Pinpoint the cell where the given text exists, returning its [X, Y] midpoint coordinate. 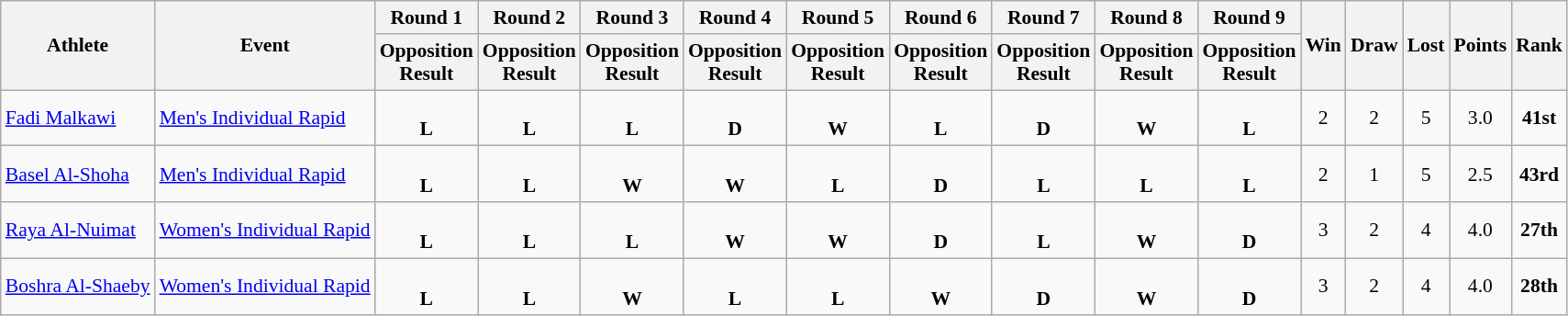
27th [1540, 230]
Draw [1374, 46]
Event [265, 46]
Round 9 [1249, 17]
Fadi Malkawi [78, 118]
Round 5 [838, 17]
3.0 [1481, 118]
Round 4 [735, 17]
Athlete [78, 46]
Round 7 [1043, 17]
Round 6 [940, 17]
Round 2 [529, 17]
2.5 [1481, 175]
Lost [1426, 46]
43rd [1540, 175]
Round 3 [632, 17]
Points [1481, 46]
Round 8 [1146, 17]
28th [1540, 287]
Boshra Al-Shaeby [78, 287]
Round 1 [427, 17]
41st [1540, 118]
Win [1323, 46]
Raya Al-Nuimat [78, 230]
Basel Al-Shoha [78, 175]
1 [1374, 175]
Rank [1540, 46]
